Output the [x, y] coordinate of the center of the cell containing the given text.  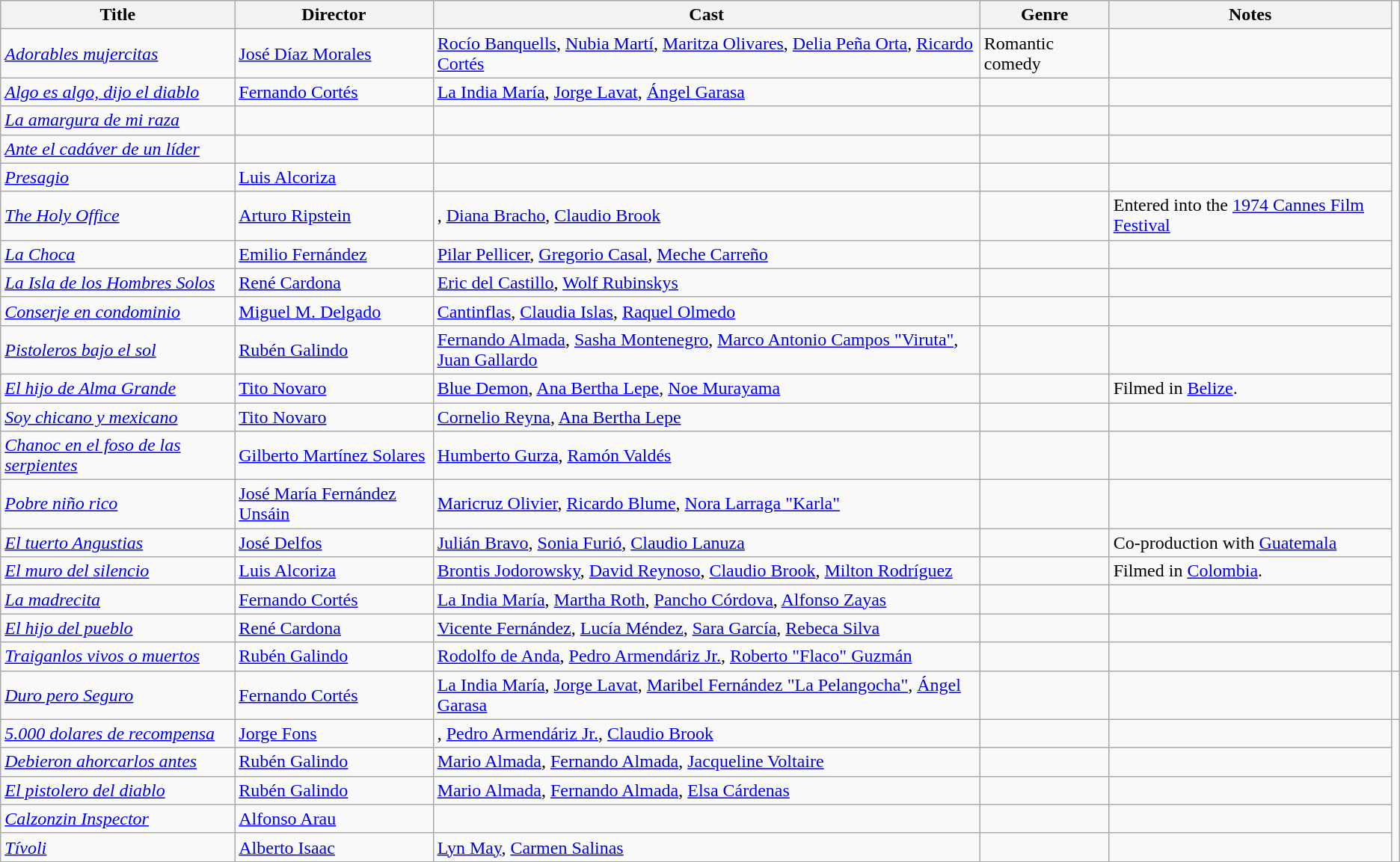
Alfonso Arau [334, 819]
José María Fernández Unsáin [334, 504]
Title [118, 15]
Algo es algo, dijo el diablo [118, 92]
Adorables mujercitas [118, 54]
Lyn May, Carmen Salinas [706, 847]
La Isla de los Hombres Solos [118, 283]
Conserje en condominio [118, 311]
La India María, Martha Roth, Pancho Córdova, Alfonso Zayas [706, 600]
Director [334, 15]
Vicente Fernández, Lucía Méndez, Sara García, Rebeca Silva [706, 628]
Duro pero Seguro [118, 695]
El pistolero del diablo [118, 790]
Rodolfo de Anda, Pedro Armendáriz Jr., Roberto "Flaco" Guzmán [706, 656]
Debieron ahorcarlos antes [118, 762]
Calzonzin Inspector [118, 819]
Gilberto Martínez Solares [334, 456]
Tívoli [118, 847]
José Díaz Morales [334, 54]
La India María, Jorge Lavat, Ángel Garasa [706, 92]
El tuerto Angustias [118, 543]
Mario Almada, Fernando Almada, Jacqueline Voltaire [706, 762]
Notes [1250, 15]
Romantic comedy [1044, 54]
Arturo Ripstein [334, 215]
Co-production with Guatemala [1250, 543]
La amargura de mi raza [118, 120]
Blue Demon, Ana Bertha Lepe, Noe Murayama [706, 388]
Entered into the 1974 Cannes Film Festival [1250, 215]
Traiganlos vivos o muertos [118, 656]
Humberto Gurza, Ramón Valdés [706, 456]
Cornelio Reyna, Ana Bertha Lepe [706, 416]
El hijo de Alma Grande [118, 388]
Mario Almada, Fernando Almada, Elsa Cárdenas [706, 790]
La Choca [118, 254]
Filmed in Belize. [1250, 388]
La India María, Jorge Lavat, Maribel Fernández "La Pelangocha", Ángel Garasa [706, 695]
José Delfos [334, 543]
5.000 dolares de recompensa [118, 733]
Fernando Almada, Sasha Montenegro, Marco Antonio Campos "Viruta", Juan Gallardo [706, 350]
Miguel M. Delgado [334, 311]
Emilio Fernández [334, 254]
Alberto Isaac [334, 847]
Ante el cadáver de un líder [118, 149]
La madrecita [118, 600]
El muro del silencio [118, 571]
Soy chicano y mexicano [118, 416]
Eric del Castillo, Wolf Rubinskys [706, 283]
Julián Bravo, Sonia Furió, Claudio Lanuza [706, 543]
El hijo del pueblo [118, 628]
Maricruz Olivier, Ricardo Blume, Nora Larraga "Karla" [706, 504]
Presagio [118, 177]
, Pedro Armendáriz Jr., Claudio Brook [706, 733]
Brontis Jodorowsky, David Reynoso, Claudio Brook, Milton Rodríguez [706, 571]
Genre [1044, 15]
Rocío Banquells, Nubia Martí, Maritza Olivares, Delia Peña Orta, Ricardo Cortés [706, 54]
Pilar Pellicer, Gregorio Casal, Meche Carreño [706, 254]
Filmed in Colombia. [1250, 571]
Pobre niño rico [118, 504]
Pistoleros bajo el sol [118, 350]
Cast [706, 15]
Cantinflas, Claudia Islas, Raquel Olmedo [706, 311]
Chanoc en el foso de las serpientes [118, 456]
, Diana Bracho, Claudio Brook [706, 215]
Jorge Fons [334, 733]
The Holy Office [118, 215]
